Find where the given text appears and provide that cell's center as [x, y] coordinate. 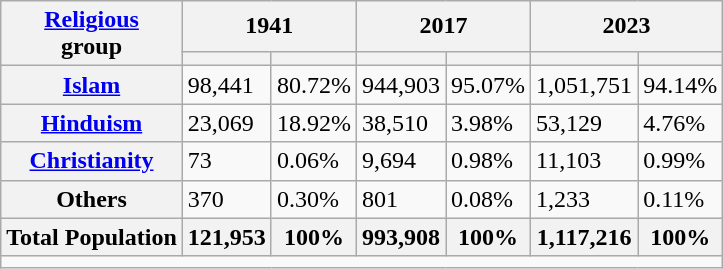
1,117,216 [584, 237]
801 [400, 199]
370 [226, 199]
3.98% [488, 123]
Total Population [92, 237]
Hinduism [92, 123]
2017 [443, 26]
0.08% [488, 199]
95.07% [488, 85]
121,953 [226, 237]
11,103 [584, 161]
73 [226, 161]
Christianity [92, 161]
Others [92, 199]
Religiousgroup [92, 34]
38,510 [400, 123]
0.98% [488, 161]
53,129 [584, 123]
4.76% [680, 123]
1941 [269, 26]
0.99% [680, 161]
18.92% [314, 123]
993,908 [400, 237]
1,051,751 [584, 85]
98,441 [226, 85]
1,233 [584, 199]
Islam [92, 85]
2023 [627, 26]
94.14% [680, 85]
23,069 [226, 123]
80.72% [314, 85]
0.30% [314, 199]
0.06% [314, 161]
9,694 [400, 161]
944,903 [400, 85]
0.11% [680, 199]
